Return the [x, y] coordinate for the center point of the cell that contains the specified text.  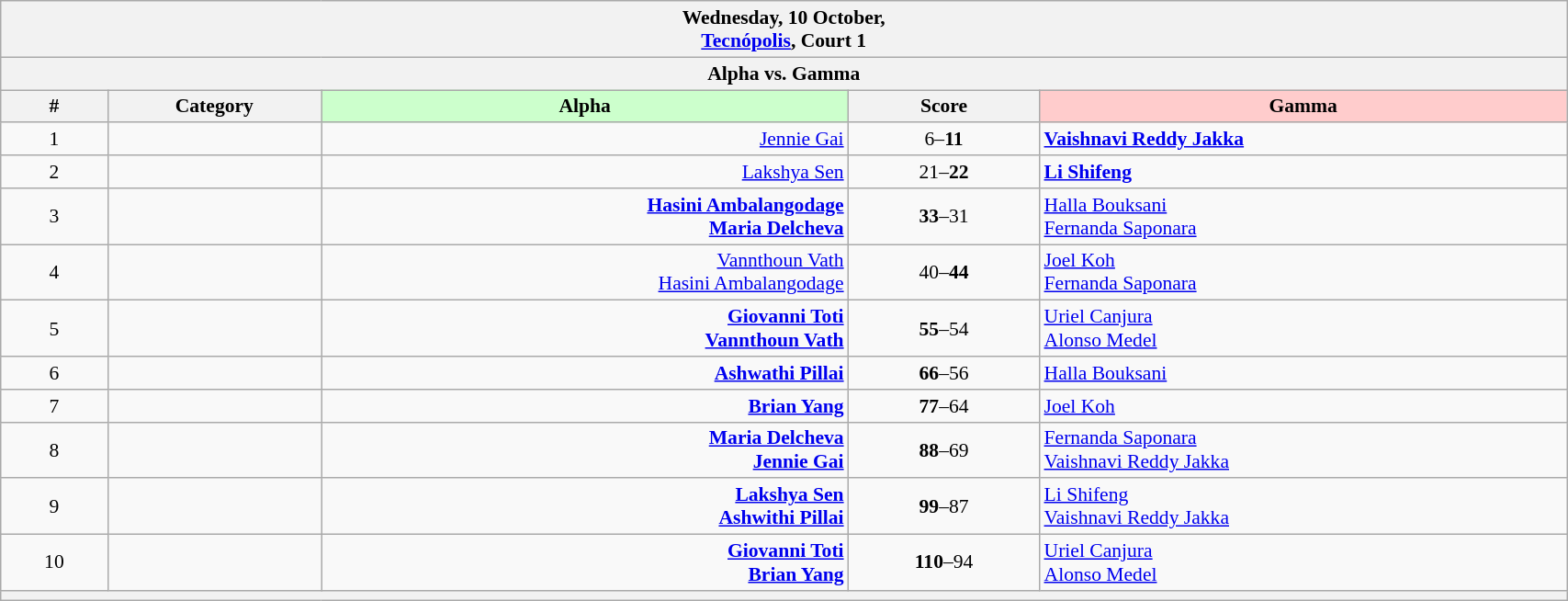
2 [54, 172]
Fernanda Saponara Vaishnavi Reddy Jakka [1303, 450]
6–11 [944, 140]
4 [54, 272]
Joel Koh [1303, 406]
Alpha [585, 107]
Vaishnavi Reddy Jakka [1303, 140]
40–44 [944, 272]
9 [54, 507]
Halla Bouksani [1303, 373]
21–22 [944, 172]
Wednesday, 10 October, Tecnópolis, Court 1 [784, 29]
33–31 [944, 217]
99–87 [944, 507]
Giovanni Toti Brian Yang [585, 562]
Jennie Gai [585, 140]
88–69 [944, 450]
6 [54, 373]
7 [54, 406]
Category [215, 107]
77–64 [944, 406]
5 [54, 329]
Vannthoun Vath Hasini Ambalangodage [585, 272]
Halla Bouksani Fernanda Saponara [1303, 217]
Hasini Ambalangodage Maria Delcheva [585, 217]
110–94 [944, 562]
Gamma [1303, 107]
Joel Koh Fernanda Saponara [1303, 272]
10 [54, 562]
Lakshya Sen [585, 172]
Alpha vs. Gamma [784, 74]
3 [54, 217]
66–56 [944, 373]
55–54 [944, 329]
Lakshya Sen Ashwithi Pillai [585, 507]
Li Shifeng [1303, 172]
Score [944, 107]
Li Shifeng Vaishnavi Reddy Jakka [1303, 507]
Maria Delcheva Jennie Gai [585, 450]
1 [54, 140]
Ashwathi Pillai [585, 373]
# [54, 107]
Brian Yang [585, 406]
8 [54, 450]
Giovanni Toti Vannthoun Vath [585, 329]
